Capture the cell that displays the provided text and extract its [x, y] central coordinate. 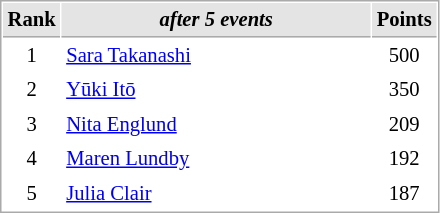
3 [32, 124]
Points [404, 20]
Rank [32, 20]
500 [404, 56]
Julia Clair [216, 194]
192 [404, 158]
5 [32, 194]
1 [32, 56]
Maren Lundby [216, 158]
2 [32, 90]
Nita Englund [216, 124]
after 5 events [216, 20]
209 [404, 124]
350 [404, 90]
4 [32, 158]
Sara Takanashi [216, 56]
187 [404, 194]
Yūki Itō [216, 90]
